From the cell containing the given text, extract its center point as [X, Y] coordinate. 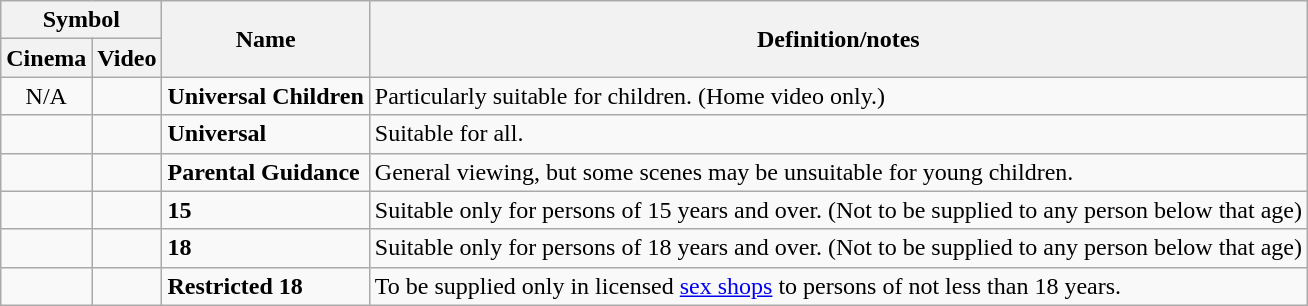
Particularly suitable for children. (Home video only.) [838, 96]
Symbol [82, 20]
Video [127, 58]
General viewing, but some scenes may be unsuitable for young children. [838, 172]
Definition/notes [838, 39]
15 [266, 210]
Universal [266, 134]
N/A [46, 96]
Universal Children [266, 96]
Parental Guidance [266, 172]
Suitable only for persons of 18 years and over. (Not to be supplied to any person below that age) [838, 248]
Suitable only for persons of 15 years and over. (Not to be supplied to any person below that age) [838, 210]
Cinema [46, 58]
18 [266, 248]
Restricted 18 [266, 286]
Name [266, 39]
Suitable for all. [838, 134]
To be supplied only in licensed sex shops to persons of not less than 18 years. [838, 286]
